Return (X, Y) of the center of cell containing provided text 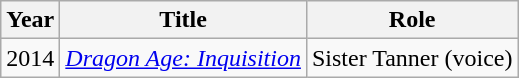
Year (30, 20)
Sister Tanner (voice) (412, 58)
Dragon Age: Inquisition (184, 58)
Role (412, 20)
Title (184, 20)
2014 (30, 58)
